Return (x, y) of the center of cell containing provided text 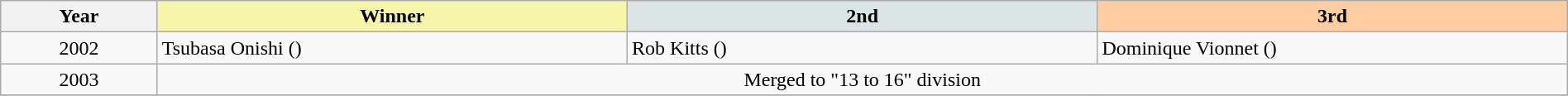
2003 (79, 79)
Dominique Vionnet () (1332, 48)
Tsubasa Onishi () (392, 48)
Rob Kitts () (863, 48)
Merged to "13 to 16" division (862, 79)
2002 (79, 48)
2nd (863, 17)
3rd (1332, 17)
Winner (392, 17)
Year (79, 17)
